Capture the cell that displays the provided text and extract its (X, Y) central coordinate. 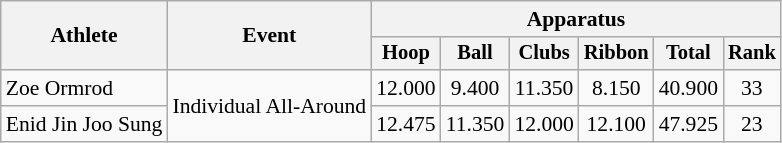
12.475 (406, 124)
33 (752, 88)
23 (752, 124)
47.925 (688, 124)
9.400 (476, 88)
12.100 (616, 124)
Zoe Ormrod (84, 88)
8.150 (616, 88)
Athlete (84, 36)
Rank (752, 54)
Ball (476, 54)
Event (269, 36)
Clubs (544, 54)
Total (688, 54)
40.900 (688, 88)
Ribbon (616, 54)
Hoop (406, 54)
Apparatus (576, 19)
Individual All-Around (269, 106)
Enid Jin Joo Sung (84, 124)
